Identify which cell holds the provided text, then report its [x, y] central coordinate. 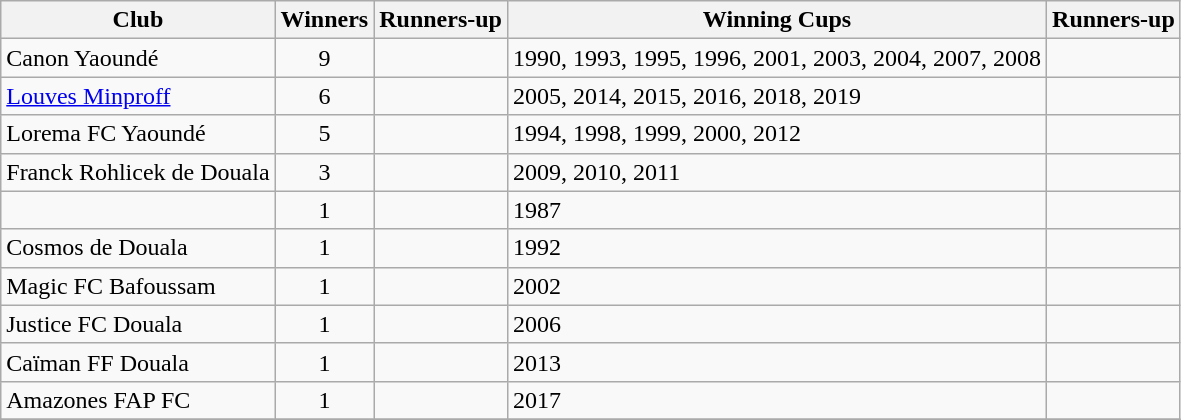
9 [324, 58]
Cosmos de Douala [138, 248]
2009, 2010, 2011 [776, 172]
1992 [776, 248]
Louves Minproff [138, 96]
Lorema FC Yaoundé [138, 134]
2006 [776, 324]
Winning Cups [776, 20]
2002 [776, 286]
3 [324, 172]
Franck Rohlicek de Douala [138, 172]
1990, 1993, 1995, 1996, 2001, 2003, 2004, 2007, 2008 [776, 58]
2005, 2014, 2015, 2016, 2018, 2019 [776, 96]
Amazones FAP FC [138, 400]
5 [324, 134]
1987 [776, 210]
1994, 1998, 1999, 2000, 2012 [776, 134]
2017 [776, 400]
Winners [324, 20]
2013 [776, 362]
Magic FC Bafoussam [138, 286]
6 [324, 96]
Caïman FF Douala [138, 362]
Club [138, 20]
Justice FC Douala [138, 324]
Canon Yaoundé [138, 58]
